Pinpoint the cell where the given text exists, returning its [X, Y] midpoint coordinate. 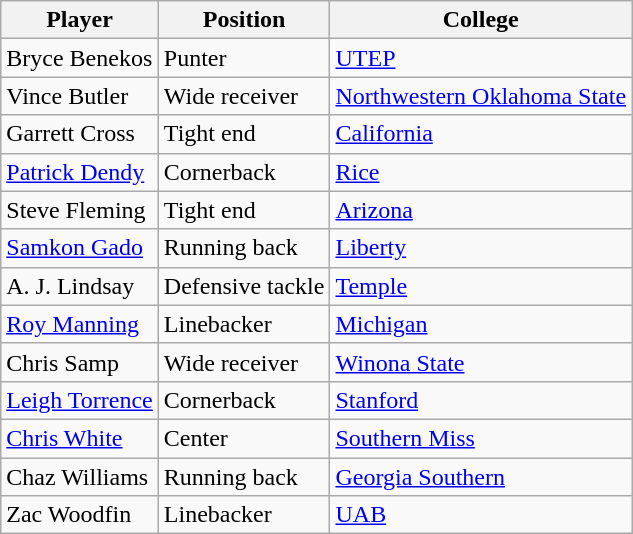
Chaz Williams [80, 477]
Samkon Gado [80, 248]
Michigan [481, 324]
Position [244, 20]
Winona State [481, 362]
Defensive tackle [244, 286]
Vince Butler [80, 96]
A. J. Lindsay [80, 286]
Player [80, 20]
UAB [481, 515]
Center [244, 438]
UTEP [481, 58]
Garrett Cross [80, 134]
Southern Miss [481, 438]
Chris Samp [80, 362]
Rice [481, 172]
Liberty [481, 248]
California [481, 134]
Leigh Torrence [80, 400]
Chris White [80, 438]
Stanford [481, 400]
Patrick Dendy [80, 172]
Arizona [481, 210]
College [481, 20]
Roy Manning [80, 324]
Zac Woodfin [80, 515]
Bryce Benekos [80, 58]
Northwestern Oklahoma State [481, 96]
Steve Fleming [80, 210]
Punter [244, 58]
Temple [481, 286]
Georgia Southern [481, 477]
